Identify which cell holds the provided text, then report its (x, y) central coordinate. 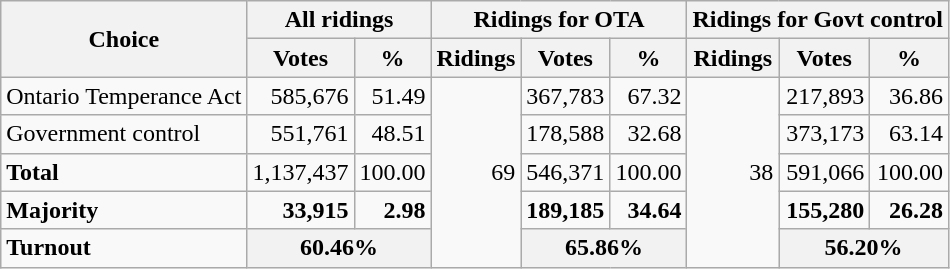
585,676 (300, 96)
Government control (124, 134)
63.14 (910, 134)
32.68 (648, 134)
56.20% (864, 248)
48.51 (392, 134)
38 (733, 172)
34.64 (648, 210)
217,893 (824, 96)
Ontario Temperance Act (124, 96)
367,783 (566, 96)
67.32 (648, 96)
551,761 (300, 134)
36.86 (910, 96)
1,137,437 (300, 172)
Turnout (124, 248)
591,066 (824, 172)
373,173 (824, 134)
546,371 (566, 172)
Total (124, 172)
155,280 (824, 210)
2.98 (392, 210)
Choice (124, 39)
Ridings for Govt control (818, 20)
51.49 (392, 96)
All ridings (339, 20)
Ridings for OTA (559, 20)
178,588 (566, 134)
65.86% (604, 248)
69 (476, 172)
26.28 (910, 210)
33,915 (300, 210)
60.46% (339, 248)
Majority (124, 210)
189,185 (566, 210)
